For the text-containing cell, return its midpoint in (X, Y) coordinate format. 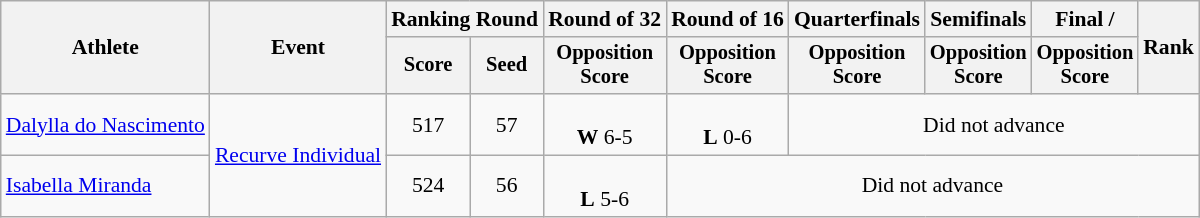
57 (506, 124)
Dalylla do Nascimento (106, 124)
Round of 32 (604, 19)
Semifinals (978, 19)
W 6-5 (604, 124)
Final / (1086, 19)
56 (506, 186)
Isabella Miranda (106, 186)
Score (428, 66)
Round of 16 (728, 19)
Quarterfinals (857, 19)
Event (298, 48)
517 (428, 124)
524 (428, 186)
Ranking Round (464, 19)
L 5-6 (604, 186)
Recurve Individual (298, 155)
Athlete (106, 48)
L 0-6 (728, 124)
Rank (1168, 48)
Seed (506, 66)
